Provide the (X, Y) coordinate of the cell's center where the given text is located.  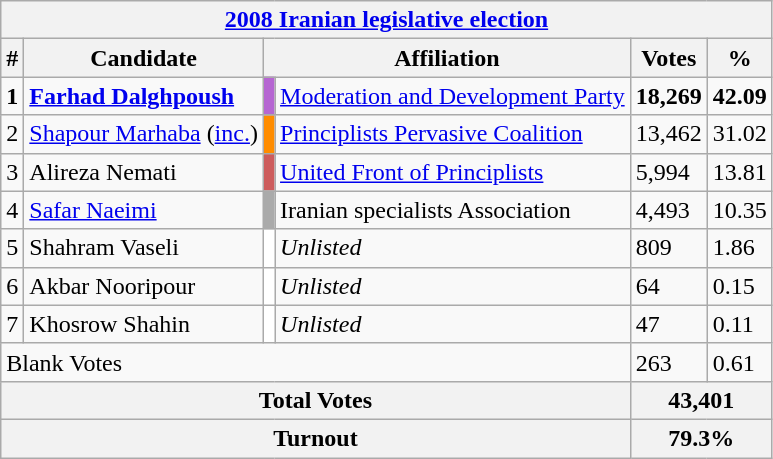
Total Votes (316, 400)
31.02 (740, 134)
263 (668, 362)
809 (668, 248)
Principlists Pervasive Coalition (453, 134)
6 (12, 286)
0.61 (740, 362)
Moderation and Development Party (453, 96)
Votes (668, 58)
Shahram Vaseli (144, 248)
Blank Votes (316, 362)
3 (12, 172)
Alireza Nemati (144, 172)
Candidate (144, 58)
0.11 (740, 324)
1 (12, 96)
47 (668, 324)
1.86 (740, 248)
64 (668, 286)
43,401 (701, 400)
Affiliation (446, 58)
13.81 (740, 172)
Safar Naeimi (144, 210)
0.15 (740, 286)
Farhad Dalghpoush (144, 96)
18,269 (668, 96)
% (740, 58)
Iranian specialists Association (453, 210)
United Front of Principlists (453, 172)
# (12, 58)
Turnout (316, 438)
10.35 (740, 210)
4 (12, 210)
79.3% (701, 438)
5,994 (668, 172)
2 (12, 134)
Akbar Nooripour (144, 286)
13,462 (668, 134)
4,493 (668, 210)
Shapour Marhaba (inc.) (144, 134)
7 (12, 324)
42.09 (740, 96)
2008 Iranian legislative election (387, 20)
Khosrow Shahin (144, 324)
5 (12, 248)
